Provide the [x, y] coordinate of the cell's center where the given text is located.  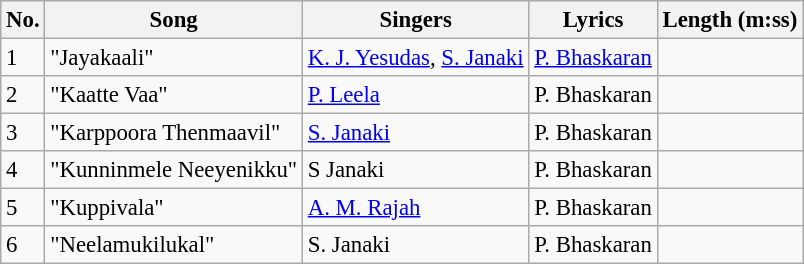
2 [23, 95]
5 [23, 208]
"Jayakaali" [174, 58]
"Karppoora Thenmaavil" [174, 133]
No. [23, 20]
K. J. Yesudas, S. Janaki [415, 58]
"Kunninmele Neeyenikku" [174, 170]
4 [23, 170]
3 [23, 133]
Lyrics [593, 20]
"Neelamukilukal" [174, 245]
Singers [415, 20]
1 [23, 58]
Song [174, 20]
A. M. Rajah [415, 208]
S Janaki [415, 170]
"Kaatte Vaa" [174, 95]
P. Leela [415, 95]
Length (m:ss) [730, 20]
6 [23, 245]
"Kuppivala" [174, 208]
